Return the [X, Y] coordinate for the center point of the cell that contains the specified text.  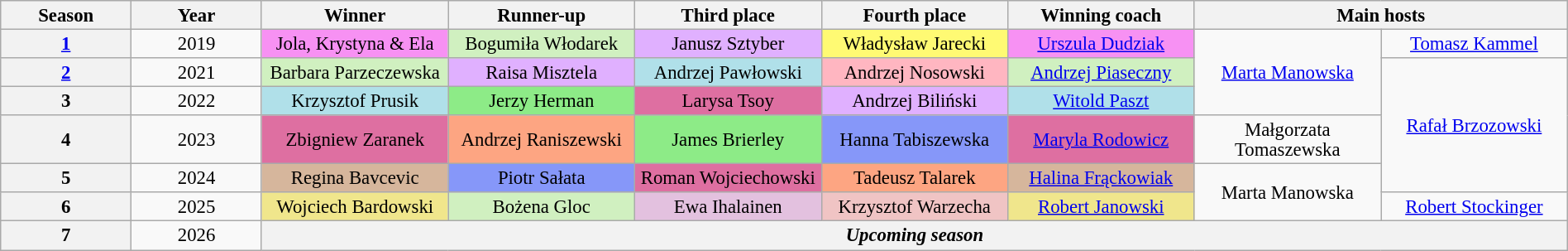
Raisa Misztela [542, 73]
2019 [197, 45]
Barbara Parzeczewska [355, 73]
Piotr Sałata [542, 179]
6 [66, 207]
Zbigniew Zaranek [355, 139]
Runner-up [542, 15]
Robert Stockinger [1475, 207]
2022 [197, 101]
2023 [197, 139]
4 [66, 139]
Winning coach [1102, 15]
Year [197, 15]
Andrzej Piaseczny [1102, 73]
Larysa Tsoy [728, 101]
Rafał Brzozowski [1475, 125]
3 [66, 101]
Andrzej Pawłowski [728, 73]
James Brierley [728, 139]
Witold Paszt [1102, 101]
Andrzej Biliński [915, 101]
Tadeusz Talarek [915, 179]
Ewa Ihalainen [728, 207]
1 [66, 45]
Upcoming season [915, 235]
Main hosts [1381, 15]
Krzysztof Warzecha [915, 207]
2021 [197, 73]
Hanna Tabiszewska [915, 139]
Jerzy Herman [542, 101]
Władysław Jarecki [915, 45]
2025 [197, 207]
Roman Wojciechowski [728, 179]
Maryla Rodowicz [1102, 139]
Janusz Sztyber [728, 45]
Andrzej Raniszewski [542, 139]
Krzysztof Prusik [355, 101]
Bogumiła Włodarek [542, 45]
Jola, Krystyna & Ela [355, 45]
Andrzej Nosowski [915, 73]
Regina Bavcevic [355, 179]
Tomasz Kammel [1475, 45]
Bożena Gloc [542, 207]
Urszula Dudziak [1102, 45]
7 [66, 235]
2 [66, 73]
5 [66, 179]
Fourth place [915, 15]
Małgorzata Tomaszewska [1288, 139]
Robert Janowski [1102, 207]
2026 [197, 235]
Wojciech Bardowski [355, 207]
Winner [355, 15]
Third place [728, 15]
2024 [197, 179]
Halina Frąckowiak [1102, 179]
Season [66, 15]
